Output the [X, Y] coordinate of the center of the cell containing the given text.  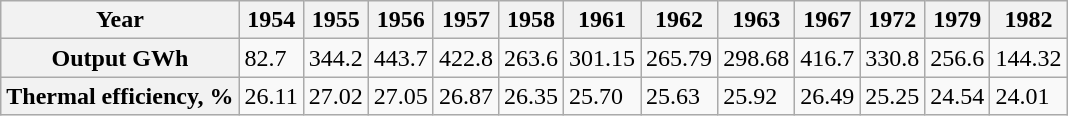
25.25 [892, 96]
1972 [892, 20]
24.01 [1028, 96]
144.32 [1028, 58]
330.8 [892, 58]
Output GWh [120, 58]
27.02 [336, 96]
263.6 [530, 58]
422.8 [466, 58]
1954 [271, 20]
1963 [756, 20]
25.63 [680, 96]
82.7 [271, 58]
265.79 [680, 58]
25.70 [602, 96]
298.68 [756, 58]
Thermal efficiency, % [120, 96]
1958 [530, 20]
26.35 [530, 96]
26.11 [271, 96]
24.54 [958, 96]
1955 [336, 20]
26.49 [828, 96]
27.05 [400, 96]
1961 [602, 20]
344.2 [336, 58]
26.87 [466, 96]
301.15 [602, 58]
1979 [958, 20]
416.7 [828, 58]
1957 [466, 20]
Year [120, 20]
443.7 [400, 58]
1982 [1028, 20]
1967 [828, 20]
1962 [680, 20]
1956 [400, 20]
25.92 [756, 96]
256.6 [958, 58]
